Extract the (x, y) coordinate from the center of the cell holding the provided text.  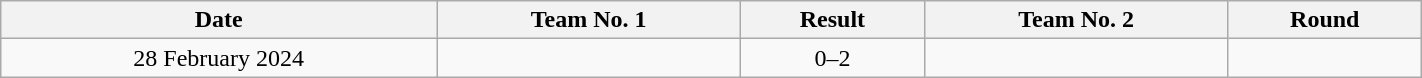
0–2 (832, 58)
Date (219, 20)
Team No. 1 (589, 20)
Round (1324, 20)
Team No. 2 (1076, 20)
28 February 2024 (219, 58)
Result (832, 20)
